Locate the cell with the specified text and output its (x, y) center coordinate. 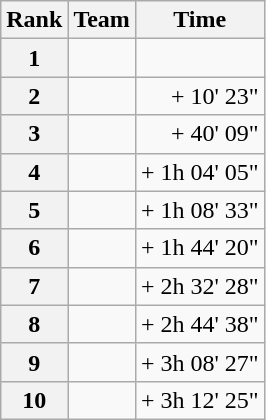
+ 10' 23" (200, 96)
+ 3h 12' 25" (200, 400)
9 (34, 362)
10 (34, 400)
6 (34, 248)
Team (102, 20)
Time (200, 20)
+ 1h 04' 05" (200, 172)
+ 3h 08' 27" (200, 362)
+ 2h 32' 28" (200, 286)
1 (34, 58)
Rank (34, 20)
7 (34, 286)
+ 40' 09" (200, 134)
4 (34, 172)
3 (34, 134)
+ 1h 44' 20" (200, 248)
8 (34, 324)
2 (34, 96)
+ 2h 44' 38" (200, 324)
+ 1h 08' 33" (200, 210)
5 (34, 210)
